Capture the cell that displays the provided text and extract its [X, Y] central coordinate. 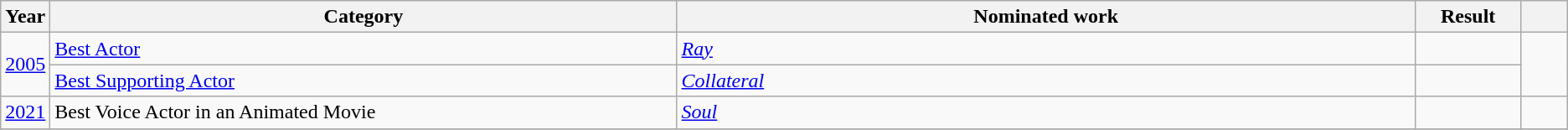
Year [25, 17]
Ray [1045, 49]
2021 [25, 112]
Result [1467, 17]
Category [364, 17]
Best Voice Actor in an Animated Movie [364, 112]
Best Supporting Actor [364, 81]
Collateral [1045, 81]
Best Actor [364, 49]
Soul [1045, 112]
Nominated work [1045, 17]
2005 [25, 65]
